Detect which cell encompasses the target text, then output its [X, Y] center coordinate. 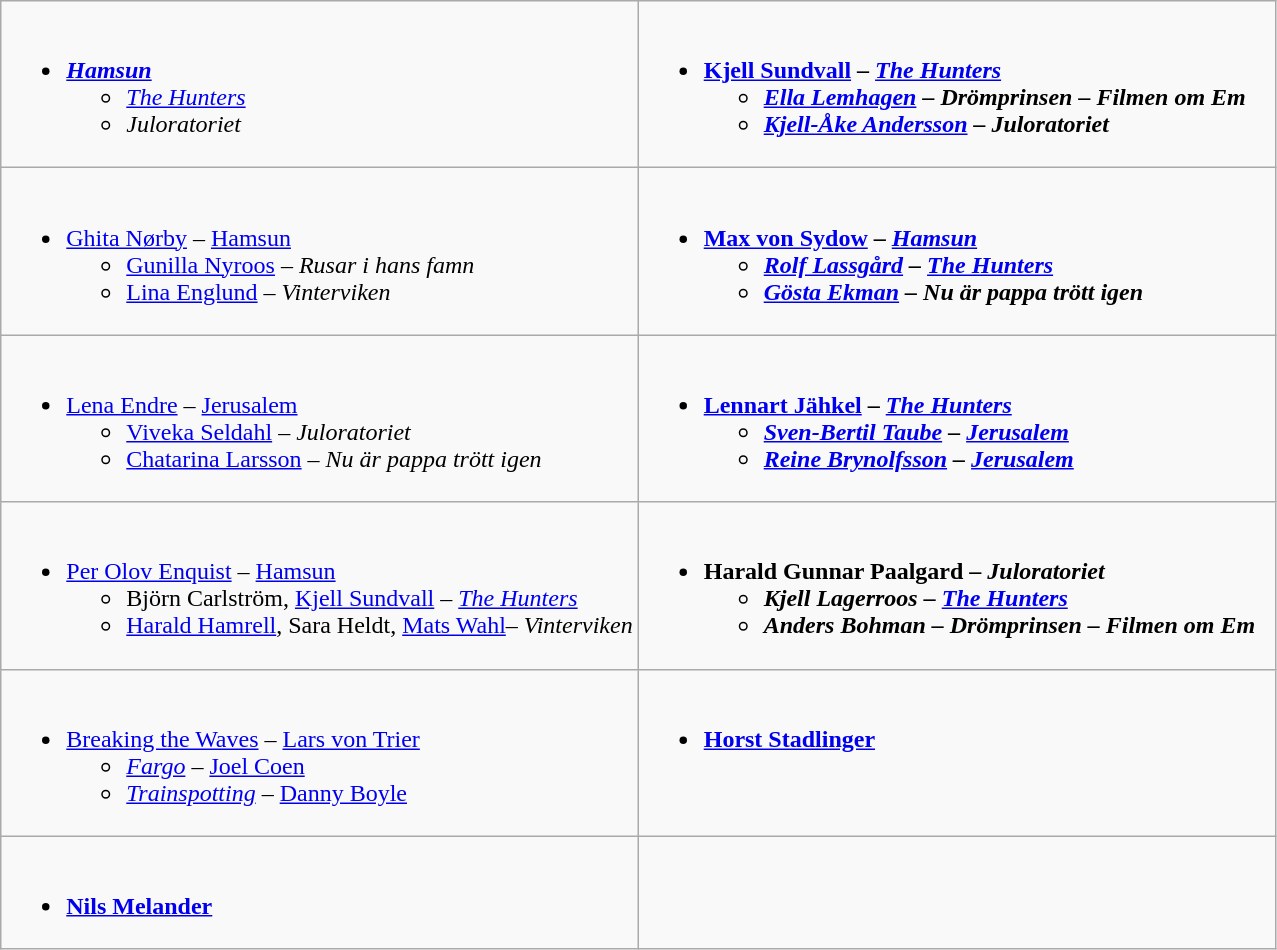
Ghita Nørby – HamsunGunilla Nyroos – Rusar i hans famnLina Englund – Vinterviken [320, 252]
Per Olov Enquist – HamsunBjörn Carlström, Kjell Sundvall – The HuntersHarald Hamrell, Sara Heldt, Mats Wahl– Vinterviken [320, 586]
HamsunThe HuntersJuloratoriet [320, 84]
Nils Melander [320, 892]
Kjell Sundvall – The HuntersElla Lemhagen – Drömprinsen – Filmen om EmKjell-Åke Andersson – Juloratoriet [956, 84]
Horst Stadlinger [956, 752]
Harald Gunnar Paalgard – JuloratorietKjell Lagerroos – The HuntersAnders Bohman – Drömprinsen – Filmen om Em [956, 586]
Max von Sydow – HamsunRolf Lassgård – The HuntersGösta Ekman – Nu är pappa trött igen [956, 252]
Breaking the Waves – Lars von Trier Fargo – Joel Coen Trainspotting – Danny Boyle [320, 752]
Lennart Jähkel – The HuntersSven-Bertil Taube – JerusalemReine Brynolfsson – Jerusalem [956, 418]
Lena Endre – JerusalemViveka Seldahl – JuloratorietChatarina Larsson – Nu är pappa trött igen [320, 418]
